Pinpoint the cell where the given text exists, returning its [X, Y] midpoint coordinate. 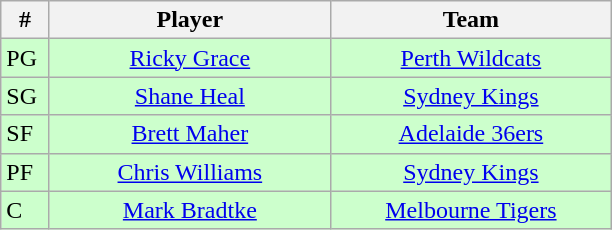
Brett Maher [190, 134]
Ricky Grace [190, 58]
PG [26, 58]
Adelaide 36ers [470, 134]
Mark Bradtke [190, 210]
Melbourne Tigers [470, 210]
Player [190, 20]
Perth Wildcats [470, 58]
Team [470, 20]
Chris Williams [190, 172]
PF [26, 172]
# [26, 20]
SF [26, 134]
Shane Heal [190, 96]
SG [26, 96]
C [26, 210]
